Detect which cell encompasses the target text, then output its (x, y) center coordinate. 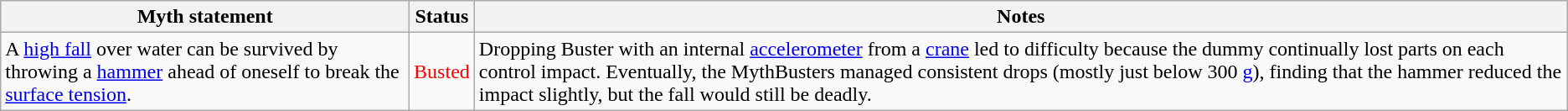
Myth statement (205, 17)
Busted (442, 71)
Status (442, 17)
Notes (1020, 17)
A high fall over water can be survived by throwing a hammer ahead of oneself to break the surface tension. (205, 71)
